Detect which cell encompasses the target text, then output its [X, Y] center coordinate. 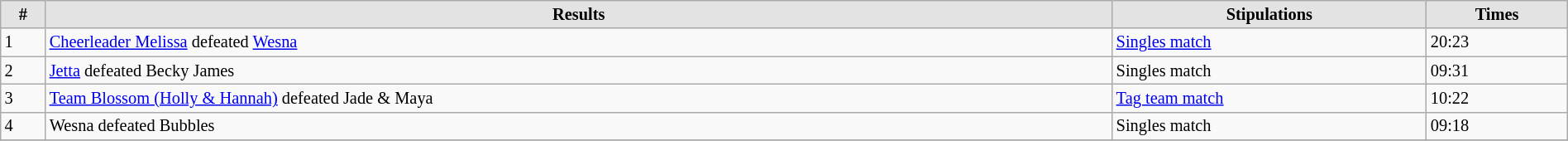
2 [23, 70]
Wesna defeated Bubbles [579, 126]
4 [23, 126]
3 [23, 98]
Jetta defeated Becky James [579, 70]
Stipulations [1269, 14]
# [23, 14]
09:18 [1497, 126]
1 [23, 42]
10:22 [1497, 98]
Times [1497, 14]
20:23 [1497, 42]
Results [579, 14]
Team Blossom (Holly & Hannah) defeated Jade & Maya [579, 98]
Cheerleader Melissa defeated Wesna [579, 42]
09:31 [1497, 70]
Tag team match [1269, 98]
